Return [x, y] of the center of cell containing provided text 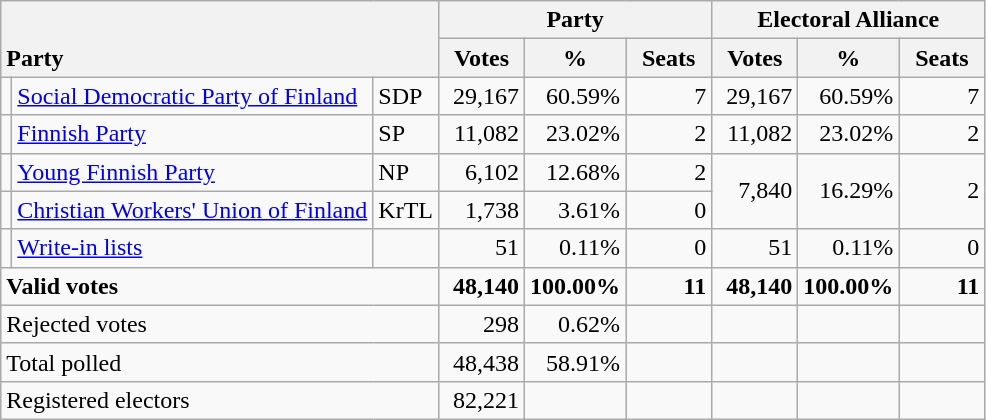
Christian Workers' Union of Finland [192, 210]
7,840 [755, 191]
82,221 [482, 400]
NP [406, 172]
Valid votes [220, 286]
Rejected votes [220, 324]
0.62% [576, 324]
SDP [406, 96]
KrTL [406, 210]
58.91% [576, 362]
Young Finnish Party [192, 172]
298 [482, 324]
Social Democratic Party of Finland [192, 96]
1,738 [482, 210]
Electoral Alliance [848, 20]
12.68% [576, 172]
Write-in lists [192, 248]
16.29% [848, 191]
SP [406, 134]
Total polled [220, 362]
48,438 [482, 362]
Finnish Party [192, 134]
Registered electors [220, 400]
6,102 [482, 172]
3.61% [576, 210]
